Identify which cell holds the provided text, then report its (x, y) central coordinate. 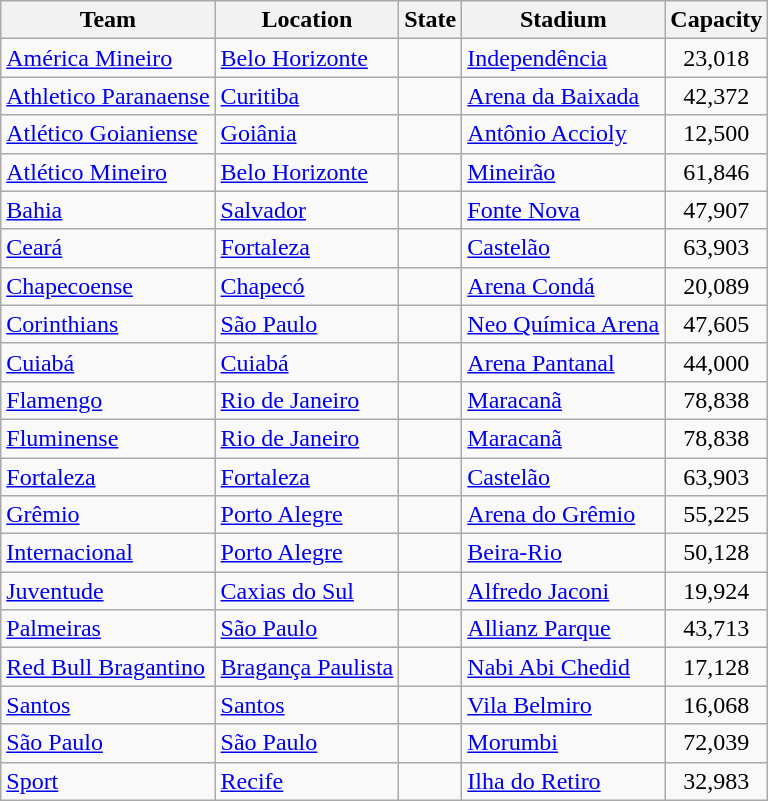
50,128 (716, 553)
17,128 (716, 667)
32,983 (716, 781)
Stadium (564, 20)
Arena Condá (564, 286)
Allianz Parque (564, 629)
12,500 (716, 134)
Internacional (108, 553)
44,000 (716, 362)
Alfredo Jaconi (564, 591)
State (430, 20)
20,089 (716, 286)
47,605 (716, 324)
Ceará (108, 248)
Bragança Paulista (307, 667)
Chapecó (307, 286)
Independência (564, 58)
Antônio Accioly (564, 134)
16,068 (716, 705)
42,372 (716, 96)
Capacity (716, 20)
Corinthians (108, 324)
19,924 (716, 591)
Arena Pantanal (564, 362)
47,907 (716, 210)
Neo Química Arena (564, 324)
Beira-Rio (564, 553)
Location (307, 20)
Goiânia (307, 134)
61,846 (716, 172)
55,225 (716, 515)
Atlético Goianiense (108, 134)
Arena do Grêmio (564, 515)
23,018 (716, 58)
72,039 (716, 743)
Nabi Abi Chedid (564, 667)
Athletico Paranaense (108, 96)
Recife (307, 781)
Salvador (307, 210)
Red Bull Bragantino (108, 667)
Chapecoense (108, 286)
Grêmio (108, 515)
Atlético Mineiro (108, 172)
Sport (108, 781)
Juventude (108, 591)
Vila Belmiro (564, 705)
Flamengo (108, 400)
Mineirão (564, 172)
Bahia (108, 210)
Morumbi (564, 743)
Arena da Baixada (564, 96)
Caxias do Sul (307, 591)
Fonte Nova (564, 210)
América Mineiro (108, 58)
Curitiba (307, 96)
Fluminense (108, 438)
Ilha do Retiro (564, 781)
Team (108, 20)
Palmeiras (108, 629)
43,713 (716, 629)
